Return (x, y) of the center of cell containing provided text 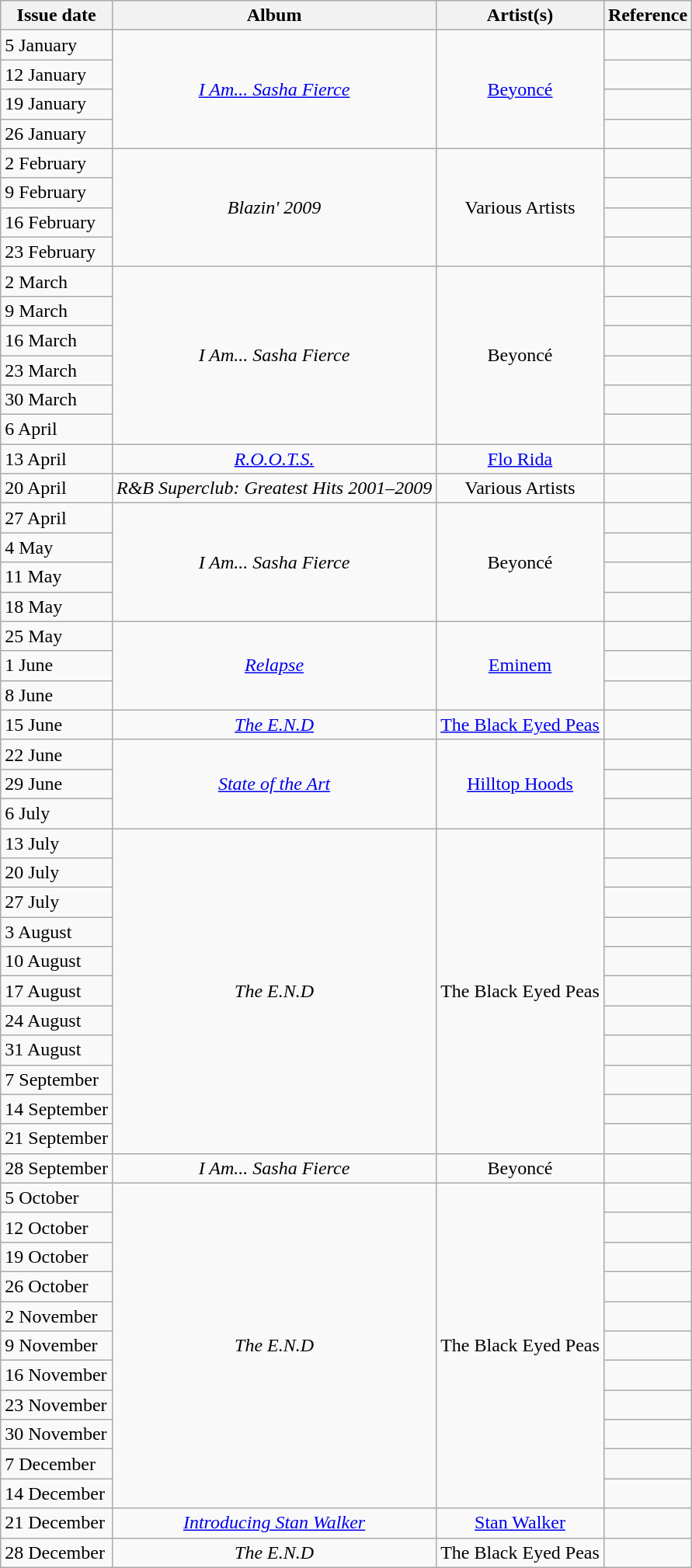
Flo Rida (520, 459)
4 May (57, 548)
13 April (57, 459)
23 March (57, 370)
14 December (57, 1493)
10 August (57, 961)
Reference (648, 16)
7 September (57, 1080)
9 February (57, 193)
R&B Superclub: Greatest Hits 2001–2009 (273, 488)
30 March (57, 400)
2 March (57, 281)
11 May (57, 577)
Artist(s) (520, 16)
1 June (57, 666)
9 March (57, 311)
22 June (57, 754)
6 April (57, 429)
17 August (57, 991)
16 March (57, 340)
8 June (57, 695)
9 November (57, 1346)
21 December (57, 1523)
28 September (57, 1168)
Issue date (57, 16)
26 January (57, 134)
30 November (57, 1434)
13 July (57, 843)
19 October (57, 1257)
31 August (57, 1050)
Stan Walker (520, 1523)
State of the Art (273, 784)
23 November (57, 1405)
26 October (57, 1286)
Album (273, 16)
Introducing Stan Walker (273, 1523)
21 September (57, 1139)
15 June (57, 725)
25 May (57, 636)
18 May (57, 607)
5 October (57, 1198)
24 August (57, 1020)
20 April (57, 488)
28 December (57, 1552)
2 February (57, 163)
3 August (57, 932)
27 July (57, 902)
14 September (57, 1109)
16 November (57, 1375)
R.O.O.T.S. (273, 459)
19 January (57, 104)
Relapse (273, 666)
16 February (57, 222)
6 July (57, 813)
Blazin' 2009 (273, 207)
5 January (57, 45)
20 July (57, 873)
Hilltop Hoods (520, 784)
Eminem (520, 666)
12 January (57, 75)
23 February (57, 252)
7 December (57, 1464)
2 November (57, 1316)
29 June (57, 784)
27 April (57, 518)
12 October (57, 1227)
